Return [X, Y] of the center of cell containing provided text 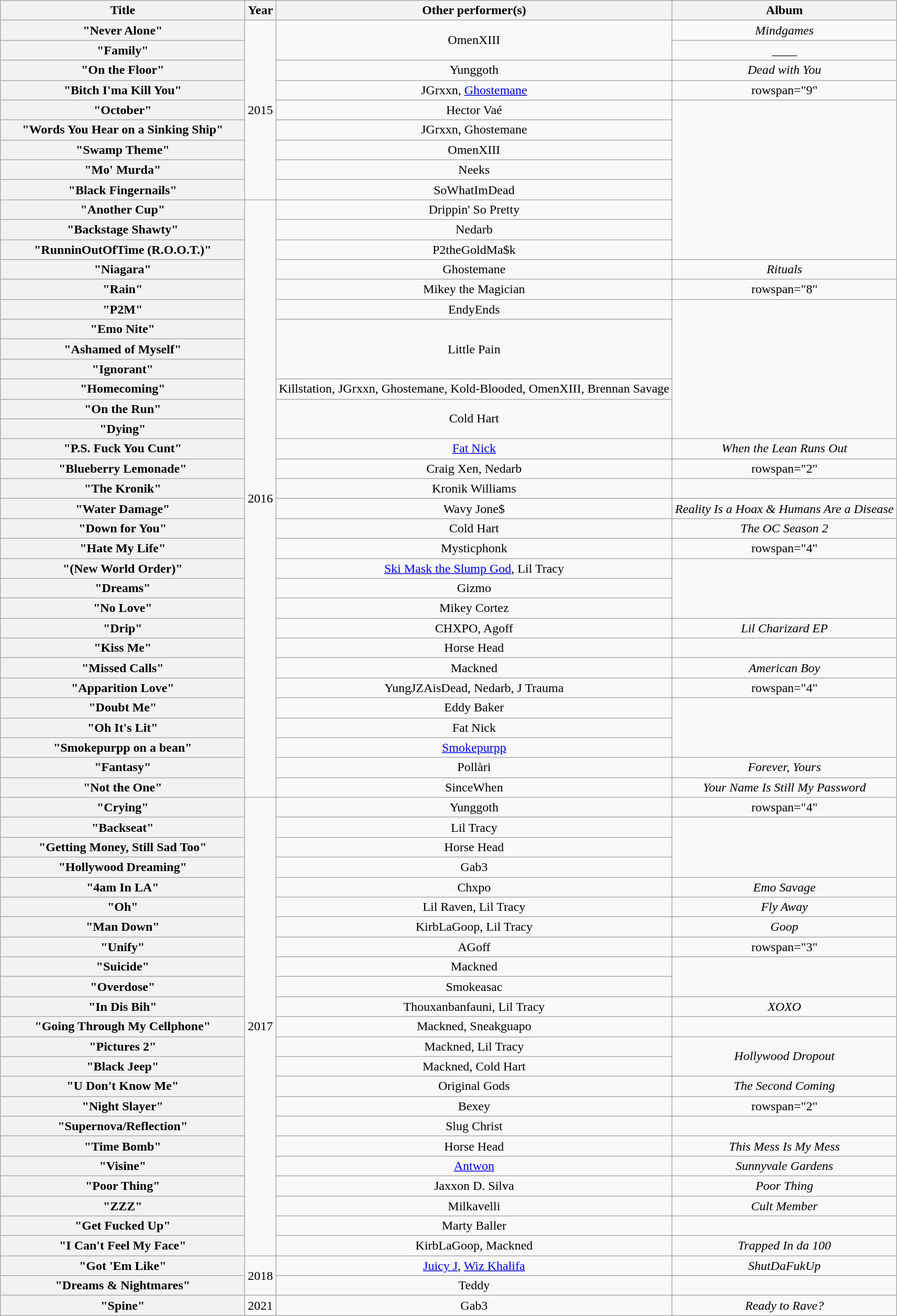
"Backstage Shawty" [123, 229]
Lil Raven, Lil Tracy [474, 907]
"October" [123, 110]
American Boy [784, 668]
"Smokepurpp on a bean" [123, 748]
Milkavelli [474, 1206]
"Spine" [123, 1306]
Craig Xen, Nedarb [474, 469]
"Ashamed of Myself" [123, 349]
"Got 'Em Like" [123, 1266]
Fly Away [784, 907]
Lil Charizard EP [784, 628]
Drippin' So Pretty [474, 209]
2016 [261, 498]
SoWhatImDead [474, 189]
Poor Thing [784, 1186]
"Going Through My Cellphone" [123, 1027]
Dead with You [784, 70]
"Ignorant" [123, 369]
"Unify" [123, 947]
Slug Christ [474, 1126]
"ZZZ" [123, 1206]
This Mess Is My Mess [784, 1146]
"Hollywood Dreaming" [123, 867]
"Bitch I'ma Kill You" [123, 90]
"Black Fingernails" [123, 189]
Forever, Yours [784, 767]
Rituals [784, 270]
"Swamp Theme" [123, 150]
"U Don't Know Me" [123, 1086]
XOXO [784, 1007]
Ready to Rave? [784, 1306]
The Second Coming [784, 1086]
Mindgames [784, 30]
YungJZAisDead, Nedarb, J Trauma [474, 688]
SinceWhen [474, 787]
"On the Run" [123, 409]
"Night Slayer" [123, 1106]
Year [261, 10]
"RunninOutOfTime (R.O.O.T.)" [123, 250]
"Rain" [123, 289]
Mackned, Lil Tracy [474, 1046]
Goop [784, 927]
Pollàri [474, 767]
Sunnyvale Gardens [784, 1166]
"Drip" [123, 628]
"Fantasy" [123, 767]
"4am In LA" [123, 887]
P2theGoldMa$k [474, 250]
"Blueberry Lemonade" [123, 469]
"Supernova/Reflection" [123, 1126]
"Emo Nite" [123, 329]
2015 [261, 110]
Smokepurpp [474, 748]
EndyEnds [474, 309]
Original Gods [474, 1086]
2021 [261, 1306]
Gizmo [474, 588]
Smokeasac [474, 987]
"Get Fucked Up" [123, 1226]
"Time Bomb" [123, 1146]
Teddy [474, 1286]
"Overdose" [123, 987]
Album [784, 10]
"Not the One" [123, 787]
"Water Damage" [123, 508]
When the Lean Runs Out [784, 449]
Chxpo [474, 887]
"On the Floor" [123, 70]
Trapped In da 100 [784, 1246]
"Crying" [123, 807]
"Apparition Love" [123, 688]
Mackned, Cold Hart [474, 1066]
"Backseat" [123, 827]
Mackned, Sneakguapo [474, 1027]
Juicy J, Wiz Khalifa [474, 1266]
Hollywood Dropout [784, 1056]
"P2M" [123, 309]
Killstation, JGrxxn, Ghostemane, Kold-Blooded, OmenXIII, Brennan Savage [474, 389]
Reality Is a Hoax & Humans Are a Disease [784, 508]
____ [784, 50]
rowspan="9" [784, 90]
"Another Cup" [123, 209]
Bexey [474, 1106]
"Oh" [123, 907]
Cult Member [784, 1206]
Ski Mask the Slump God, Lil Tracy [474, 568]
AGoff [474, 947]
Other performer(s) [474, 10]
CHXPO, Agoff [474, 628]
"Mo' Murda" [123, 170]
KirbLaGoop, Lil Tracy [474, 927]
Eddy Baker [474, 708]
Neeks [474, 170]
"Poor Thing" [123, 1186]
"Missed Calls" [123, 668]
"Suicide" [123, 967]
"Homecoming" [123, 389]
Emo Savage [784, 887]
"Dreams & Nightmares" [123, 1286]
"Black Jeep" [123, 1066]
"Doubt Me" [123, 708]
"Man Down" [123, 927]
"No Love" [123, 608]
"Never Alone" [123, 30]
"Niagara" [123, 270]
"Getting Money, Still Sad Too" [123, 847]
"Oh It's Lit" [123, 728]
Mikey Cortez [474, 608]
"Kiss Me" [123, 648]
2017 [261, 1026]
rowspan="3" [784, 947]
Your Name Is Still My Password [784, 787]
Mysticphonk [474, 548]
Title [123, 10]
"P.S. Fuck You Cunt" [123, 449]
Antwon [474, 1166]
Ghostemane [474, 270]
"Hate My Life" [123, 548]
"The Kronik" [123, 488]
ShutDaFukUp [784, 1266]
"Pictures 2" [123, 1046]
"Dreams" [123, 588]
"(New World Order)" [123, 568]
Mikey the Magician [474, 289]
Marty Baller [474, 1226]
"I Can't Feel My Face" [123, 1246]
Thouxanbanfauni, Lil Tracy [474, 1007]
Lil Tracy [474, 827]
rowspan="8" [784, 289]
The OC Season 2 [784, 528]
"Family" [123, 50]
"Visine" [123, 1166]
"Dying" [123, 429]
Nedarb [474, 229]
"In Dis Bih" [123, 1007]
Hector Vaé [474, 110]
KirbLaGoop, Mackned [474, 1246]
"Down for You" [123, 528]
2018 [261, 1276]
Jaxxon D. Silva [474, 1186]
Little Pain [474, 349]
Kronik Williams [474, 488]
Wavy Jone$ [474, 508]
"Words You Hear on a Sinking Ship" [123, 130]
